Identify which cell holds the provided text, then report its [X, Y] central coordinate. 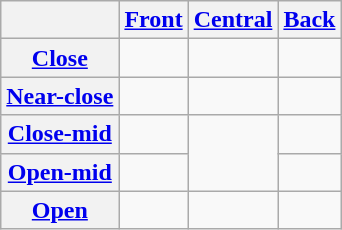
Close-mid [60, 134]
Open-mid [60, 172]
Near-close [60, 96]
Open [60, 210]
Back [310, 20]
Central [233, 20]
Close [60, 58]
Front [154, 20]
